Search for the cell housing the specified text and yield its (x, y) center coordinate. 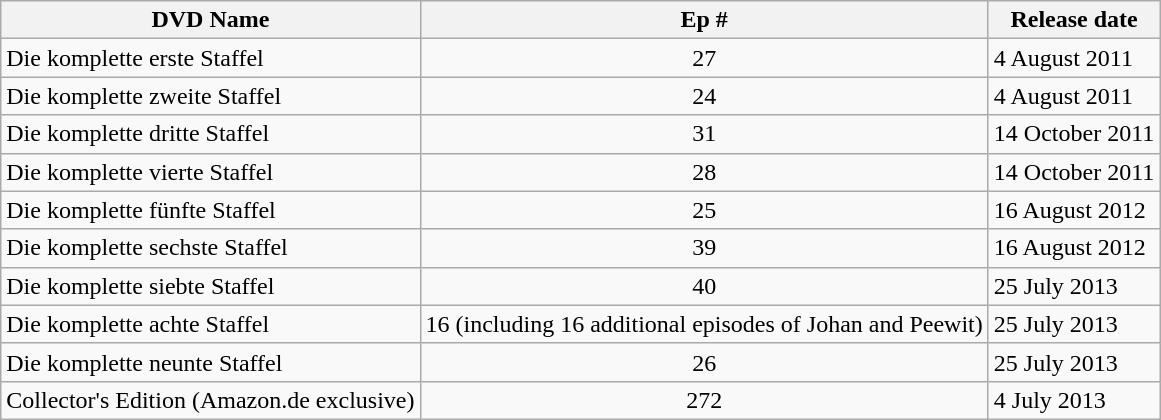
31 (704, 134)
28 (704, 172)
Die komplette siebte Staffel (210, 286)
Die komplette erste Staffel (210, 58)
Die komplette neunte Staffel (210, 362)
Die komplette vierte Staffel (210, 172)
Die komplette sechste Staffel (210, 248)
16 (including 16 additional episodes of Johan and Peewit) (704, 324)
25 (704, 210)
Die komplette achte Staffel (210, 324)
27 (704, 58)
24 (704, 96)
DVD Name (210, 20)
Release date (1074, 20)
40 (704, 286)
26 (704, 362)
Die komplette fünfte Staffel (210, 210)
4 July 2013 (1074, 400)
Ep # (704, 20)
Die komplette dritte Staffel (210, 134)
Collector's Edition (Amazon.de exclusive) (210, 400)
39 (704, 248)
272 (704, 400)
Die komplette zweite Staffel (210, 96)
